For the text-containing cell, return its midpoint in (X, Y) coordinate format. 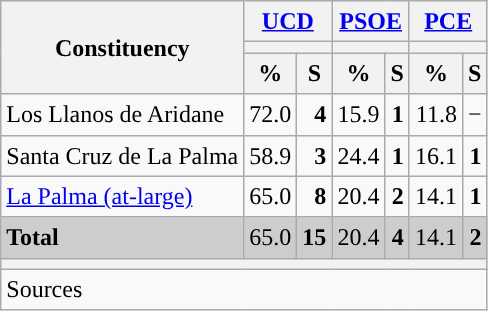
Constituency (122, 48)
Los Llanos de Aridane (122, 114)
11.8 (436, 114)
Santa Cruz de La Palma (122, 156)
PSOE (370, 22)
16.1 (436, 156)
58.9 (270, 156)
24.4 (358, 156)
15.9 (358, 114)
72.0 (270, 114)
PCE (448, 22)
La Palma (at-large) (122, 196)
15 (314, 238)
UCD (288, 22)
− (474, 114)
8 (314, 196)
Total (122, 238)
Sources (244, 290)
3 (314, 156)
